Output the (X, Y) coordinate of the center of the cell containing the given text.  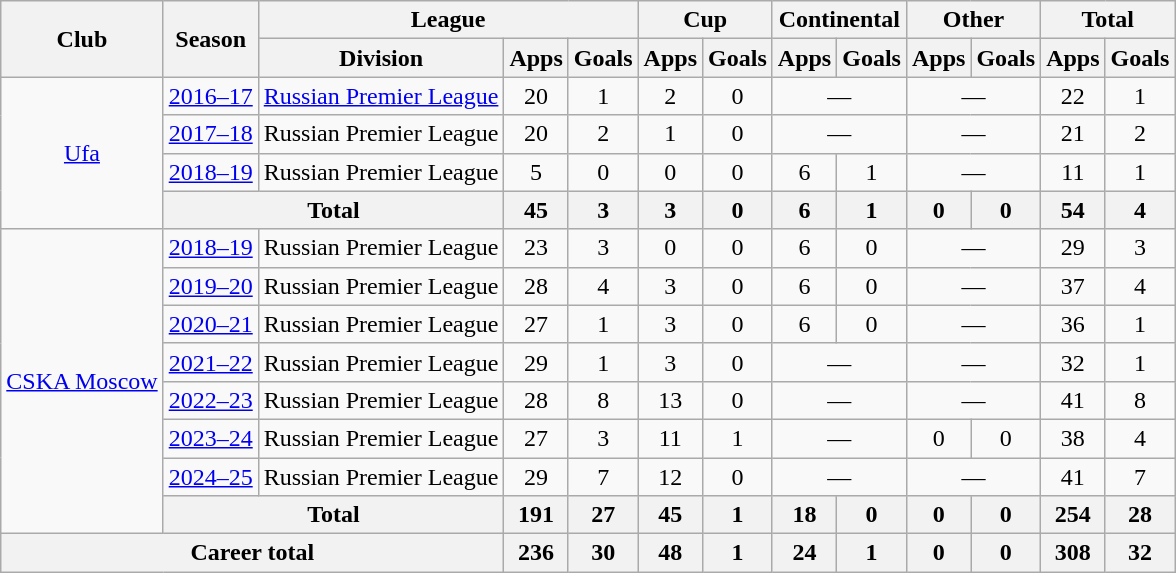
Club (82, 39)
23 (536, 248)
2021–22 (210, 362)
236 (536, 553)
13 (670, 400)
37 (1073, 286)
2020–21 (210, 324)
2022–23 (210, 400)
191 (536, 515)
Ufa (82, 153)
Career total (252, 553)
2023–24 (210, 438)
Season (210, 39)
38 (1073, 438)
24 (804, 553)
2016–17 (210, 96)
CSKA Moscow (82, 381)
2017–18 (210, 134)
22 (1073, 96)
48 (670, 553)
54 (1073, 210)
36 (1073, 324)
5 (536, 172)
Other (973, 20)
Division (381, 58)
Cup (705, 20)
2024–25 (210, 477)
308 (1073, 553)
League (448, 20)
254 (1073, 515)
Continental (839, 20)
18 (804, 515)
2019–20 (210, 286)
21 (1073, 134)
30 (603, 553)
12 (670, 477)
